For the text-containing cell, return its midpoint in (x, y) coordinate format. 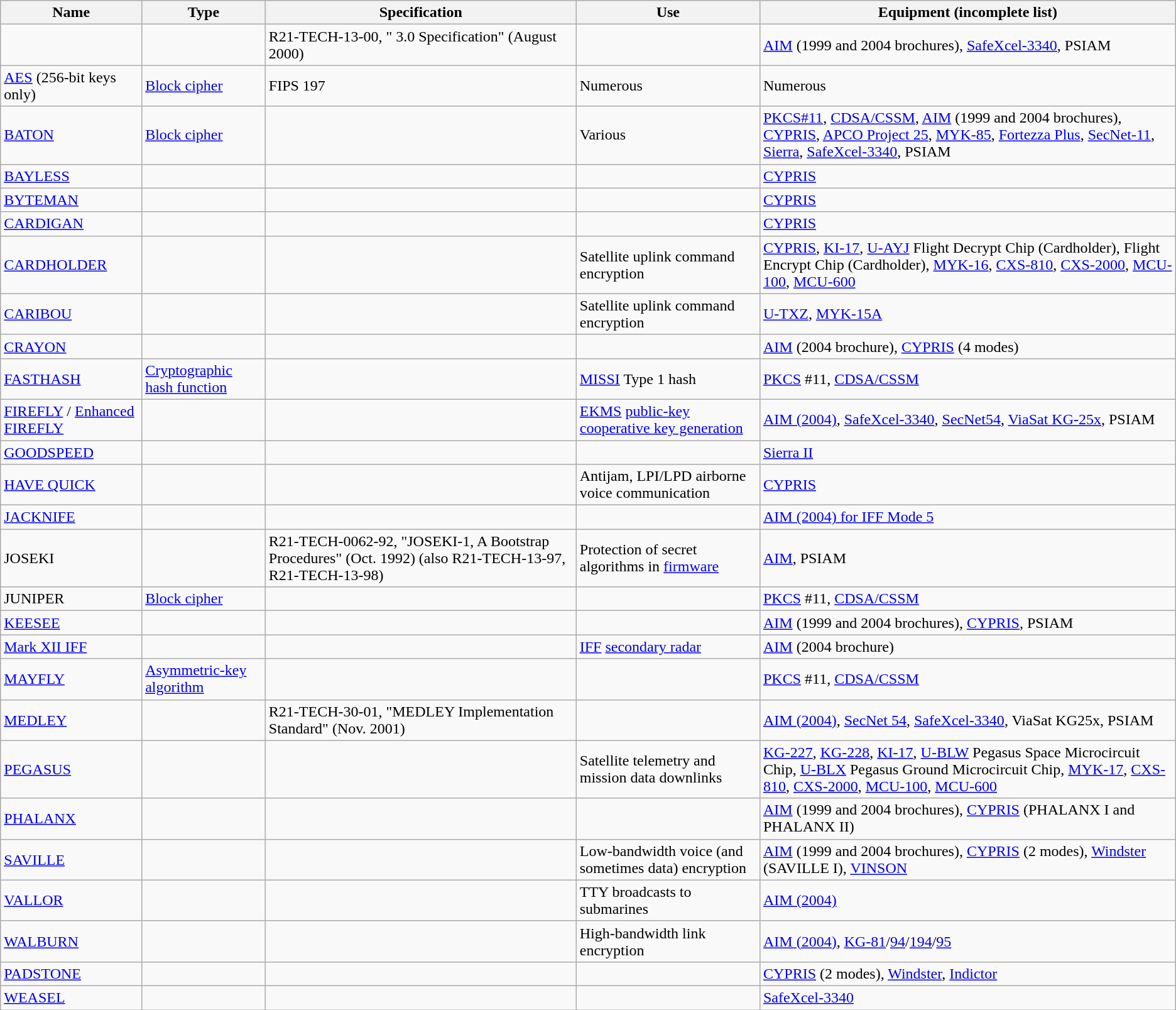
WALBURN (72, 941)
KG-227, KG-228, KI-17, U-BLW Pegasus Space Microcircuit Chip, U-BLX Pegasus Ground Microcircuit Chip, MYK-17, CXS-810, CXS-2000, MCU-100, MCU-600 (967, 769)
BATON (72, 135)
Equipment (incomplete list) (967, 13)
AIM (2004), KG-81/94/194/95 (967, 941)
MEDLEY (72, 720)
SAVILLE (72, 860)
Cryptographic hash function (204, 378)
AIM (1999 and 2004 brochures), CYPRIS, PSIAM (967, 623)
R21-TECH-0062-92, "JOSEKI-1, A Bootstrap Procedures" (Oct. 1992) (also R21-TECH-13-97, R21-TECH-13-98) (421, 558)
KEESEE (72, 623)
Asymmetric-key algorithm (204, 679)
MISSI Type 1 hash (668, 378)
Mark XII IFF (72, 647)
U-TXZ, MYK-15A (967, 314)
FIREFLY / Enhanced FIREFLY (72, 420)
PADSTONE (72, 974)
Various (668, 135)
VALLOR (72, 900)
CRAYON (72, 346)
FASTHASH (72, 378)
AIM (1999 and 2004 brochures), CYPRIS (2 modes), Windster (SAVILLE I), VINSON (967, 860)
FIPS 197 (421, 85)
SafeXcel-3340 (967, 997)
R21-TECH-13-00, " 3.0 Specification" (August 2000) (421, 45)
AIM (2004 brochure) (967, 647)
Use (668, 13)
AIM (2004), SafeXcel-3340, SecNet54, ViaSat KG-25x, PSIAM (967, 420)
JACKNIFE (72, 517)
EKMS public-key cooperative key generation (668, 420)
CYPRIS, KI-17, U-AYJ Flight Decrypt Chip (Cardholder), Flight Encrypt Chip (Cardholder), MYK-16, CXS-810, CXS-2000, MCU-100, MCU-600 (967, 265)
Sierra II (967, 452)
CARDIGAN (72, 224)
Specification (421, 13)
AIM, PSIAM (967, 558)
MAYFLY (72, 679)
TTY broadcasts to submarines (668, 900)
PEGASUS (72, 769)
Low-bandwidth voice (and sometimes data) encryption (668, 860)
BAYLESS (72, 176)
R21-TECH-30-01, "MEDLEY Implementation Standard" (Nov. 2001) (421, 720)
High-bandwidth link encryption (668, 941)
GOODSPEED (72, 452)
AES (256-bit keys only) (72, 85)
AIM (1999 and 2004 brochures), CYPRIS (PHALANX I and PHALANX II) (967, 818)
AIM (1999 and 2004 brochures), SafeXcel-3340, PSIAM (967, 45)
WEASEL (72, 997)
AIM (2004), SecNet 54, SafeXcel-3340, ViaSat KG25x, PSIAM (967, 720)
Protection of secret algorithms in firmware (668, 558)
IFF secondary radar (668, 647)
BYTEMAN (72, 200)
CARIBOU (72, 314)
JUNIPER (72, 599)
PHALANX (72, 818)
CARDHOLDER (72, 265)
AIM (2004) (967, 900)
Name (72, 13)
CYPRIS (2 modes), Windster, Indictor (967, 974)
AIM (2004 brochure), CYPRIS (4 modes) (967, 346)
Antijam, LPI/LPD airborne voice communication (668, 485)
HAVE QUICK (72, 485)
AIM (2004) for IFF Mode 5 (967, 517)
Satellite telemetry and mission data downlinks (668, 769)
Type (204, 13)
JOSEKI (72, 558)
PKCS#11, CDSA/CSSM, AIM (1999 and 2004 brochures), CYPRIS, APCO Project 25, MYK-85, Fortezza Plus, SecNet-11, Sierra, SafeXcel-3340, PSIAM (967, 135)
